Pinpoint the cell where the given text exists, returning its (x, y) midpoint coordinate. 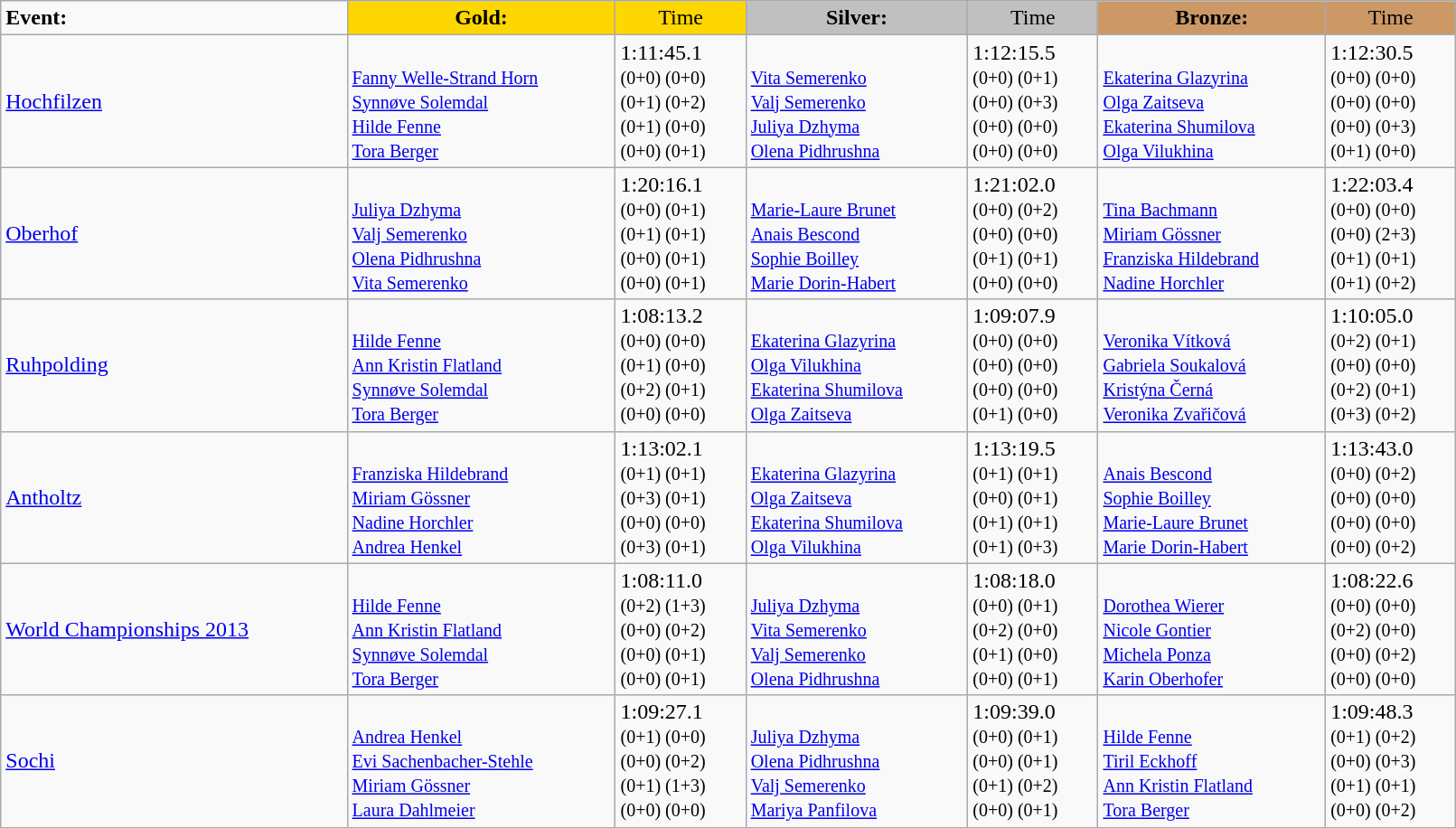
Hilde FenneTiril EckhoffAnn Kristin FlatlandTora Berger (1212, 761)
Event: (174, 18)
1:09:48.3(0+1) (0+2)(0+0) (0+3)(0+1) (0+1)(0+0) (0+2) (1391, 761)
1:12:15.5(0+0) (0+1)(0+0) (0+3)(0+0) (0+0)(0+0) (0+0) (1033, 101)
1:21:02.0 (0+0) (0+2)(0+0) (0+0)(0+1) (0+1)(0+0) (0+0) (1033, 233)
1:09:39.0(0+0) (0+1)(0+0) (0+1)(0+1) (0+2)(0+0) (0+1) (1033, 761)
Bronze: (1212, 18)
1:08:18.0(0+0) (0+1)(0+2) (0+0)(0+1) (0+0)(0+0) (0+1) (1033, 629)
Juliya DzhymaVita SemerenkoValj SemerenkoOlena Pidhrushna (857, 629)
Dorothea WiererNicole GontierMichela PonzaKarin Oberhofer (1212, 629)
Marie-Laure BrunetAnais BescondSophie BoilleyMarie Dorin-Habert (857, 233)
1:22:03.4 (0+0) (0+0)(0+0) (2+3)(0+1) (0+1)(0+1) (0+2) (1391, 233)
1:13:19.5(0+1) (0+1)(0+0) (0+1)(0+1) (0+1)(0+1) (0+3) (1033, 497)
1:13:02.1(0+1) (0+1)(0+3) (0+1)(0+0) (0+0)(0+3) (0+1) (681, 497)
1:11:45.1(0+0) (0+0)(0+1) (0+2)(0+1) (0+0)(0+0) (0+1) (681, 101)
World Championships 2013 (174, 629)
Juliya DzhymaValj SemerenkoOlena PidhrushnaVita Semerenko (481, 233)
1:09:27.1(0+1) (0+0)(0+0) (0+2)(0+1) (1+3)(0+0) (0+0) (681, 761)
1:08:13.2(0+0) (0+0)(0+1) (0+0)(0+2) (0+1)(0+0) (0+0) (681, 365)
Franziska HildebrandMiriam GössnerNadine HorchlerAndrea Henkel (481, 497)
Sochi (174, 761)
1:08:22.6(0+0) (0+0)(0+2) (0+0)(0+0) (0+2)(0+0) (0+0) (1391, 629)
Ruhpolding (174, 365)
1:13:43.0(0+0) (0+2)(0+0) (0+0)(0+0) (0+0)(0+0) (0+2) (1391, 497)
1:20:16.1 (0+0) (0+1)(0+1) (0+1)(0+0) (0+1)(0+0) (0+1) (681, 233)
Gold: (481, 18)
Tina BachmannMiriam GössnerFranziska HildebrandNadine Horchler (1212, 233)
Fanny Welle-Strand HornSynnøve SolemdalHilde FenneTora Berger (481, 101)
Ekaterina GlazyrinaOlga VilukhinaEkaterina ShumilovaOlga Zaitseva (857, 365)
Juliya DzhymaOlena PidhrushnaValj SemerenkoMariya Panfilova (857, 761)
Veronika VítkováGabriela SoukalováKristýna ČernáVeronika Zvařičová (1212, 365)
Vita SemerenkoValj SemerenkoJuliya DzhymaOlena Pidhrushna (857, 101)
Oberhof (174, 233)
Andrea HenkelEvi Sachenbacher-StehleMiriam GössnerLaura Dahlmeier (481, 761)
1:09:07.9(0+0) (0+0)(0+0) (0+0)(0+0) (0+0)(0+1) (0+0) (1033, 365)
Silver: (857, 18)
Hochfilzen (174, 101)
Antholtz (174, 497)
1:10:05.0(0+2) (0+1)(0+0) (0+0)(0+2) (0+1)(0+3) (0+2) (1391, 365)
Anais BescondSophie BoilleyMarie-Laure BrunetMarie Dorin-Habert (1212, 497)
1:12:30.5(0+0) (0+0)(0+0) (0+0)(0+0) (0+3)(0+1) (0+0) (1391, 101)
1:08:11.0(0+2) (1+3)(0+0) (0+2)(0+0) (0+1)(0+0) (0+1) (681, 629)
